Scan for the cell matching the given text and deliver its (X, Y) coordinate at center. 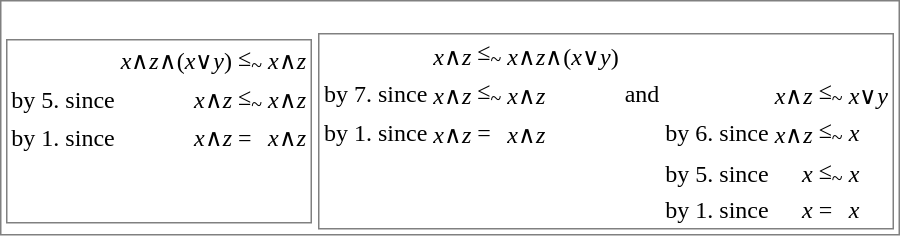
by 7. (348, 95)
and (642, 95)
x∧z∧(x∨y) ≤~ x∧z by 5. since x∧z ≤~ x∧z by 1. since x∧z = x∧z (159, 117)
by 6. (690, 134)
x∧z ≤~ x∧z∧(x∨y) by 7. since x∧z ≤~ x∧z and x∧z ≤~ x∨y by 1. since x∧z = x∧z by 6. since x∧z ≤~ x by 5. since x ≤~ x by 1. since x = x (606, 117)
x∨y (868, 95)
